Locate the cell with the specified text and output its [X, Y] center coordinate. 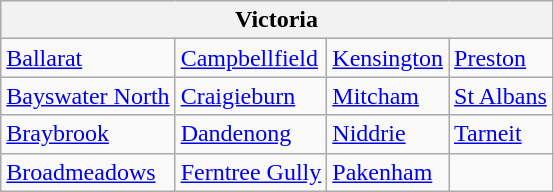
St Albans [501, 96]
Niddrie [388, 134]
Ballarat [88, 58]
Braybrook [88, 134]
Craigieburn [251, 96]
Dandenong [251, 134]
Bayswater North [88, 96]
Tarneit [501, 134]
Pakenham [388, 172]
Kensington [388, 58]
Preston [501, 58]
Broadmeadows [88, 172]
Victoria [277, 20]
Campbellfield [251, 58]
Mitcham [388, 96]
Ferntree Gully [251, 172]
